Detect which cell encompasses the target text, then output its [x, y] center coordinate. 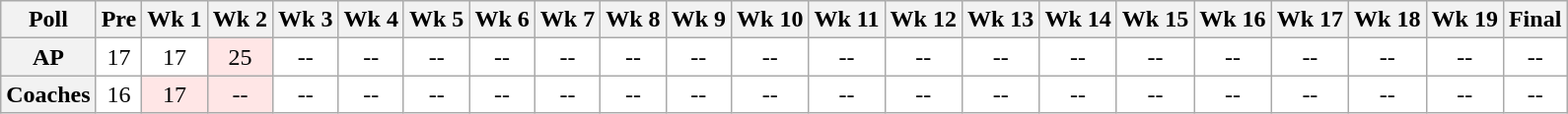
Wk 18 [1388, 20]
Wk 16 [1233, 20]
16 [118, 94]
Wk 2 [240, 20]
Wk 17 [1310, 20]
Wk 13 [1000, 20]
AP [48, 57]
Wk 12 [923, 20]
Wk 5 [436, 20]
Wk 1 [175, 20]
Wk 9 [698, 20]
Wk 8 [633, 20]
Wk 14 [1078, 20]
Wk 4 [371, 20]
Wk 3 [306, 20]
Final [1534, 20]
Wk 19 [1464, 20]
Wk 10 [770, 20]
Coaches [48, 94]
Wk 11 [846, 20]
Wk 7 [567, 20]
Poll [48, 20]
Wk 15 [1155, 20]
25 [240, 57]
Wk 6 [502, 20]
Pre [118, 20]
